From the cell containing the given text, extract its center point as [x, y] coordinate. 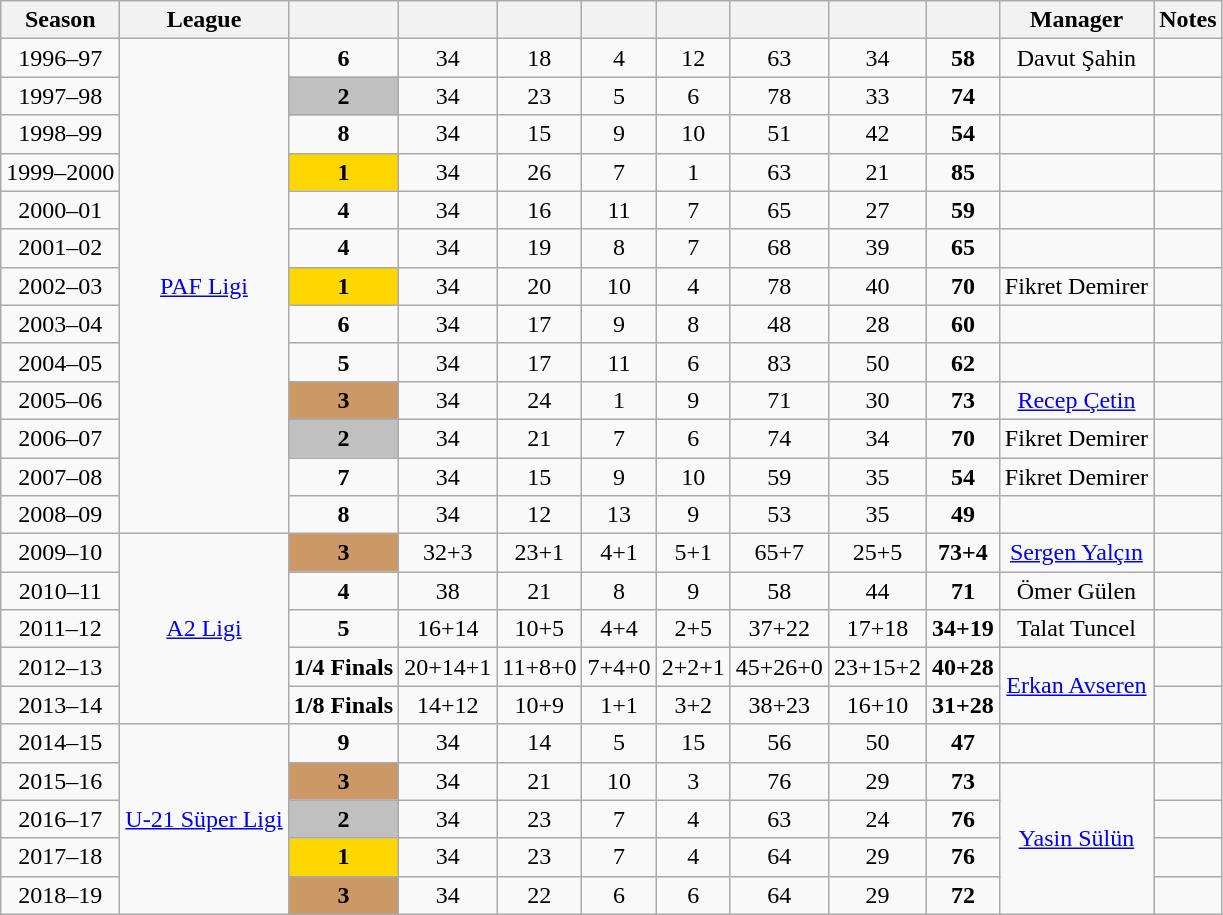
11+8+0 [540, 667]
2014–15 [60, 743]
56 [779, 743]
39 [877, 248]
48 [779, 324]
1/8 Finals [343, 705]
2016–17 [60, 819]
2009–10 [60, 553]
2004–05 [60, 362]
13 [619, 515]
25+5 [877, 553]
2+5 [693, 629]
18 [540, 58]
62 [964, 362]
27 [877, 210]
14 [540, 743]
7+4+0 [619, 667]
2000–01 [60, 210]
65+7 [779, 553]
2013–14 [60, 705]
19 [540, 248]
45+26+0 [779, 667]
1999–2000 [60, 172]
42 [877, 134]
2001–02 [60, 248]
2007–08 [60, 477]
2011–12 [60, 629]
44 [877, 591]
2008–09 [60, 515]
Erkan Avseren [1076, 686]
League [204, 20]
20+14+1 [448, 667]
60 [964, 324]
17+18 [877, 629]
1998–99 [60, 134]
2005–06 [60, 400]
Notes [1188, 20]
49 [964, 515]
53 [779, 515]
40 [877, 286]
2015–16 [60, 781]
10+5 [540, 629]
16+10 [877, 705]
2002–03 [60, 286]
16+14 [448, 629]
33 [877, 96]
2010–11 [60, 591]
34+19 [964, 629]
Sergen Yalçın [1076, 553]
40+28 [964, 667]
73+4 [964, 553]
72 [964, 895]
1996–97 [60, 58]
51 [779, 134]
26 [540, 172]
PAF Ligi [204, 286]
4+1 [619, 553]
2017–18 [60, 857]
1997–98 [60, 96]
3+2 [693, 705]
1/4 Finals [343, 667]
14+12 [448, 705]
32+3 [448, 553]
38+23 [779, 705]
A2 Ligi [204, 629]
Manager [1076, 20]
2012–13 [60, 667]
10+9 [540, 705]
4+4 [619, 629]
Yasin Sülün [1076, 838]
20 [540, 286]
22 [540, 895]
Ömer Gülen [1076, 591]
38 [448, 591]
Season [60, 20]
31+28 [964, 705]
Davut Şahin [1076, 58]
68 [779, 248]
2003–04 [60, 324]
5+1 [693, 553]
23+1 [540, 553]
83 [779, 362]
Recep Çetin [1076, 400]
47 [964, 743]
28 [877, 324]
2+2+1 [693, 667]
85 [964, 172]
1+1 [619, 705]
U-21 Süper Ligi [204, 819]
2018–19 [60, 895]
Talat Tuncel [1076, 629]
37+22 [779, 629]
16 [540, 210]
23+15+2 [877, 667]
2006–07 [60, 438]
30 [877, 400]
